Extract the [X, Y] coordinate from the center of the cell holding the provided text.  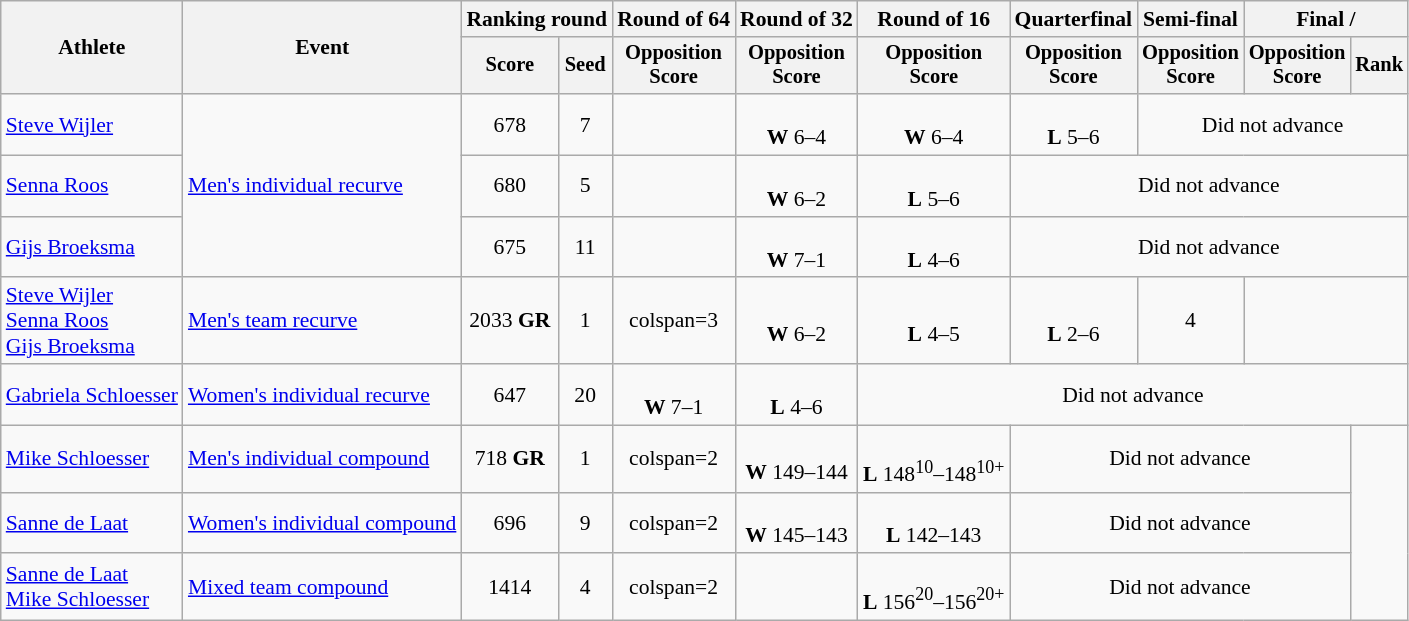
W 145–143 [796, 522]
Men's team recurve [322, 322]
Gijs Broeksma [92, 248]
L 15620–15620+ [934, 588]
Women's individual recurve [322, 394]
Sanne de LaatMike Schloesser [92, 588]
L 142–143 [934, 522]
680 [510, 186]
Round of 32 [796, 19]
Ranking round [536, 19]
9 [585, 522]
L 14810–14810+ [934, 460]
W 149–144 [796, 460]
Rank [1379, 66]
Quarterfinal [1074, 19]
Round of 16 [934, 19]
675 [510, 248]
647 [510, 394]
colspan=3 [674, 322]
Senna Roos [92, 186]
Men's individual recurve [322, 186]
Steve Wijler [92, 124]
Gabriela Schloesser [92, 394]
Round of 64 [674, 19]
7 [585, 124]
Mixed team compound [322, 588]
20 [585, 394]
Final / [1326, 19]
Event [322, 48]
L 2–6 [1074, 322]
Score [510, 66]
718 GR [510, 460]
Steve WijlerSenna RoosGijs Broeksma [92, 322]
1414 [510, 588]
Mike Schloesser [92, 460]
Men's individual compound [322, 460]
Sanne de Laat [92, 522]
Athlete [92, 48]
696 [510, 522]
11 [585, 248]
Women's individual compound [322, 522]
2033 GR [510, 322]
678 [510, 124]
Seed [585, 66]
L 4–5 [934, 322]
Semi-final [1190, 19]
5 [585, 186]
